Capture the cell that displays the provided text and extract its (X, Y) central coordinate. 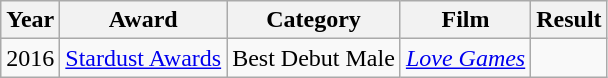
Stardust Awards (144, 58)
2016 (30, 58)
Award (144, 20)
Category (314, 20)
Year (30, 20)
Film (465, 20)
Best Debut Male (314, 58)
Result (569, 20)
Love Games (465, 58)
